Return (X, Y) of the center of cell containing provided text 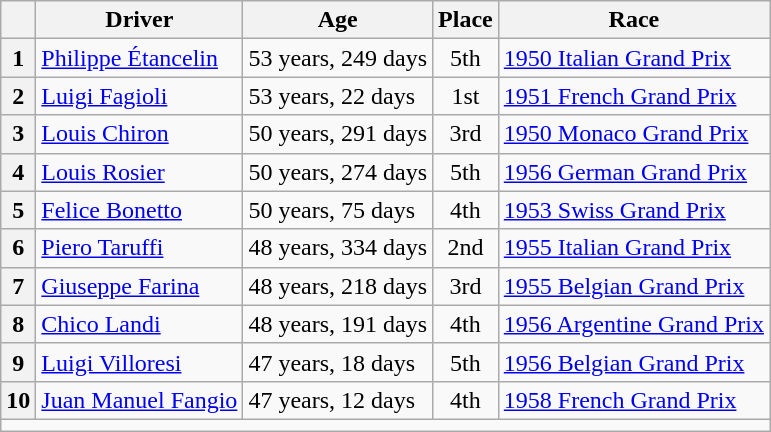
Race (634, 20)
Philippe Étancelin (140, 58)
48 years, 334 days (338, 248)
Felice Bonetto (140, 210)
8 (18, 324)
47 years, 18 days (338, 362)
7 (18, 286)
48 years, 218 days (338, 286)
1958 French Grand Prix (634, 400)
1956 Argentine Grand Prix (634, 324)
2 (18, 96)
1951 French Grand Prix (634, 96)
Luigi Fagioli (140, 96)
Louis Rosier (140, 172)
1956 German Grand Prix (634, 172)
4 (18, 172)
48 years, 191 days (338, 324)
Piero Taruffi (140, 248)
Place (466, 20)
Chico Landi (140, 324)
2nd (466, 248)
1955 Belgian Grand Prix (634, 286)
1 (18, 58)
53 years, 249 days (338, 58)
50 years, 291 days (338, 134)
5 (18, 210)
1956 Belgian Grand Prix (634, 362)
Juan Manuel Fangio (140, 400)
50 years, 274 days (338, 172)
Luigi Villoresi (140, 362)
Age (338, 20)
Driver (140, 20)
Louis Chiron (140, 134)
1953 Swiss Grand Prix (634, 210)
10 (18, 400)
50 years, 75 days (338, 210)
1955 Italian Grand Prix (634, 248)
53 years, 22 days (338, 96)
6 (18, 248)
1950 Italian Grand Prix (634, 58)
1950 Monaco Grand Prix (634, 134)
47 years, 12 days (338, 400)
1st (466, 96)
9 (18, 362)
Giuseppe Farina (140, 286)
3 (18, 134)
